Scan for the cell matching the given text and deliver its (X, Y) coordinate at center. 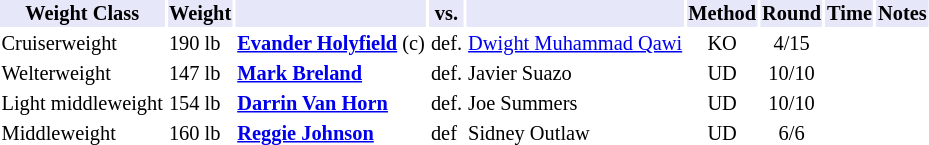
Round (792, 14)
Evander Holyfield (c) (332, 44)
154 lb (200, 104)
vs. (446, 14)
Welterweight (82, 74)
Javier Suazo (576, 74)
Weight Class (82, 14)
Joe Summers (576, 104)
Notes (903, 14)
Darrin Van Horn (332, 104)
KO (722, 44)
Light middleweight (82, 104)
4/15 (792, 44)
Dwight Muhammad Qawi (576, 44)
190 lb (200, 44)
Mark Breland (332, 74)
Cruiserweight (82, 44)
Time (850, 14)
147 lb (200, 74)
Weight (200, 14)
Method (722, 14)
